For the text-containing cell, return its midpoint in (x, y) coordinate format. 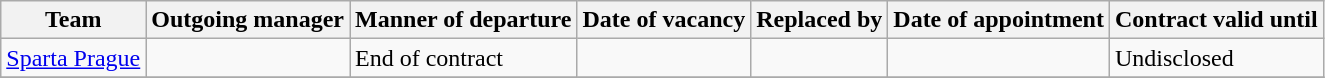
Outgoing manager (248, 20)
Undisclosed (1216, 58)
Date of appointment (999, 20)
Contract valid until (1216, 20)
Manner of departure (464, 20)
Team (74, 20)
Date of vacancy (664, 20)
End of contract (464, 58)
Sparta Prague (74, 58)
Replaced by (820, 20)
